Determine the [x, y] coordinate at the center of the cell enclosing the given text.  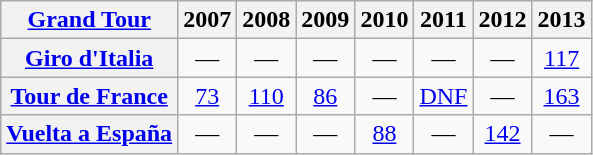
2010 [384, 20]
163 [562, 96]
142 [502, 134]
110 [266, 96]
2008 [266, 20]
73 [208, 96]
88 [384, 134]
Grand Tour [90, 20]
2013 [562, 20]
86 [326, 96]
2011 [444, 20]
Tour de France [90, 96]
Giro d'Italia [90, 58]
2009 [326, 20]
117 [562, 58]
DNF [444, 96]
2007 [208, 20]
Vuelta a España [90, 134]
2012 [502, 20]
